For the text-containing cell, return its midpoint in (X, Y) coordinate format. 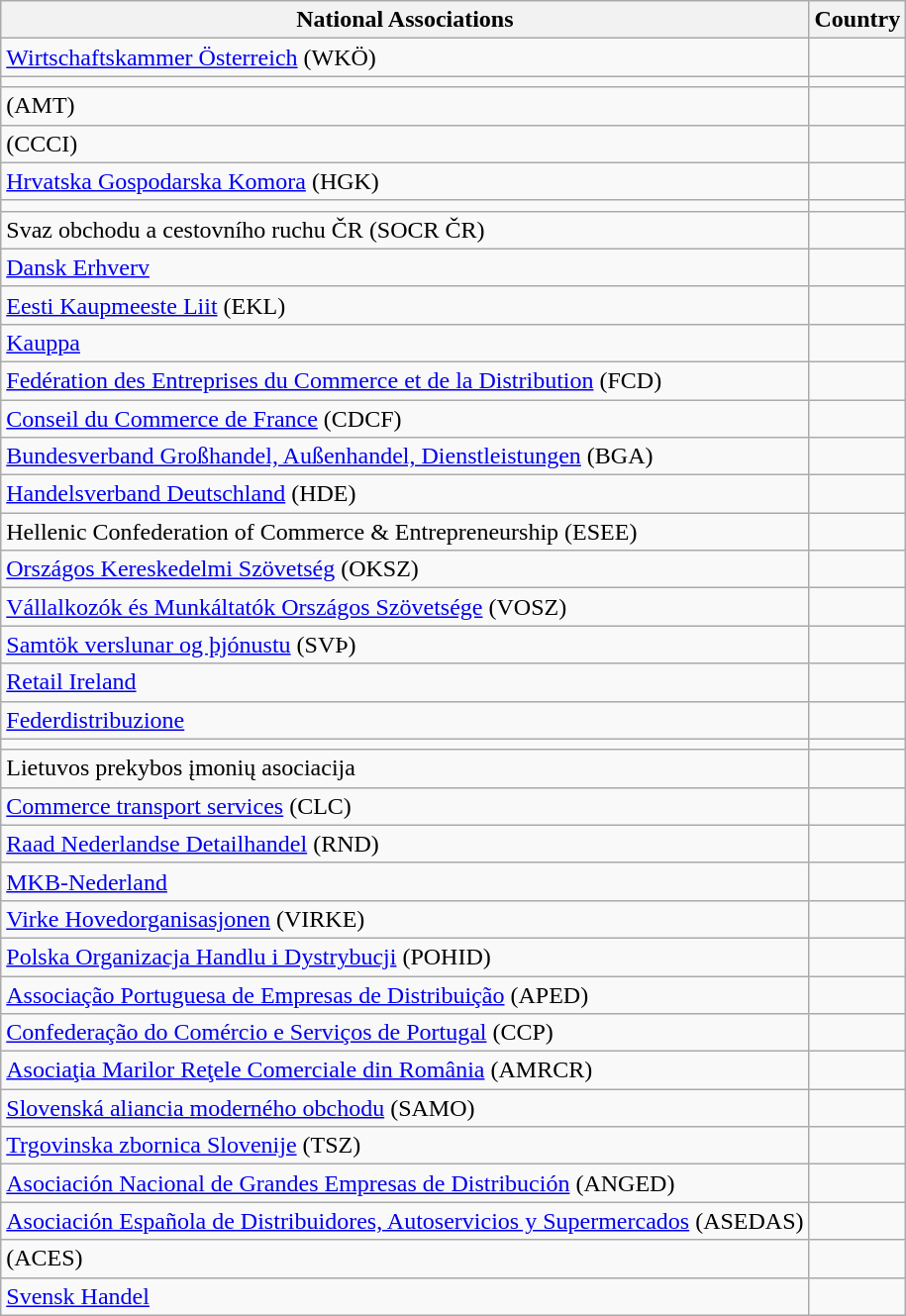
Confederação do Comércio e Serviços de Portugal (CCP) (405, 1033)
Wirtschaftskammer Österreich (WKÖ) (405, 57)
Commerce transport services (CLC) (405, 806)
Fedération des Entreprises du Commerce et de la Distribution (FCD) (405, 380)
Samtök verslunar og þjónustu (SVÞ) (405, 645)
Lietuvos prekybos įmonių asociacija (405, 768)
Asociaţia Marilor Reţele Comerciale din România (AMRCR) (405, 1070)
Federdistribuzione (405, 720)
Asociación Nacional de Grandes Empresas de Distribución (ANGED) (405, 1183)
Svaz obchodu a cestovního ruchu ČR (SOCR ČR) (405, 230)
Polska Organizacja Handlu i Dystrybucji (POHID) (405, 957)
Slovenská aliancia moderného obchodu (SAMO) (405, 1108)
Hellenic Confederation of Commerce & Entrepreneurship (ESEE) (405, 532)
(AMT) (405, 106)
Trgovinska zbornica Slovenije (TSZ) (405, 1146)
MKB-Nederland (405, 881)
Eesti Kaupmeeste Liit (EKL) (405, 305)
Vállalkozók és Munkáltatók Országos Szövetsége (VOSZ) (405, 607)
Hrvatska Gospodarska Komora (HGK) (405, 181)
Virke Hovedorganisasjonen (VIRKE) (405, 919)
Conseil du Commerce de France (CDCF) (405, 419)
Retail Ireland (405, 682)
Country (857, 20)
National Associations (405, 20)
Országos Kereskedelmi Szövetség (OKSZ) (405, 569)
Handelsverband Deutschland (HDE) (405, 494)
(ACES) (405, 1259)
Kauppa (405, 343)
Svensk Handel (405, 1296)
Dansk Erhverv (405, 267)
(CCCI) (405, 144)
Asociación Española de Distribuidores, Autoservicios y Supermercados (ASEDAS) (405, 1221)
Bundesverband Großhandel, Außenhandel, Dienstleistungen (BGA) (405, 456)
Raad Nederlandse Detailhandel (RND) (405, 844)
Associação Portuguesa de Empresas de Distribuição (APED) (405, 995)
